Detect which cell encompasses the target text, then output its [x, y] center coordinate. 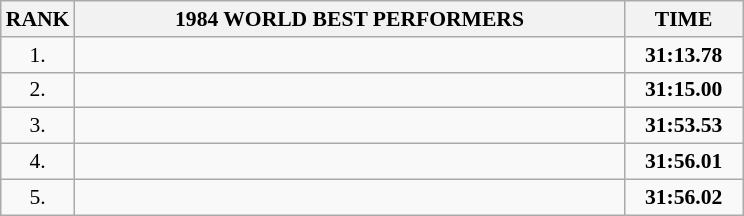
4. [38, 162]
31:13.78 [684, 55]
RANK [38, 19]
31:56.02 [684, 197]
1984 WORLD BEST PERFORMERS [349, 19]
TIME [684, 19]
3. [38, 126]
5. [38, 197]
2. [38, 90]
31:56.01 [684, 162]
31:53.53 [684, 126]
1. [38, 55]
31:15.00 [684, 90]
